Determine the [X, Y] coordinate at the center of the cell enclosing the given text.  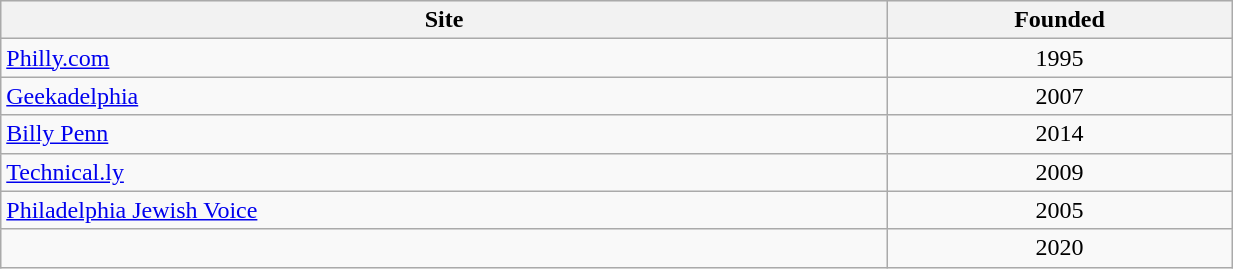
2020 [1059, 248]
Site [444, 20]
Founded [1059, 20]
2007 [1059, 96]
Geekadelphia [444, 96]
Billy Penn [444, 134]
Philly.com [444, 58]
1995 [1059, 58]
Philadelphia Jewish Voice [444, 210]
2009 [1059, 172]
2005 [1059, 210]
Technical.ly [444, 172]
2014 [1059, 134]
